Locate the cell with the specified text and output its [X, Y] center coordinate. 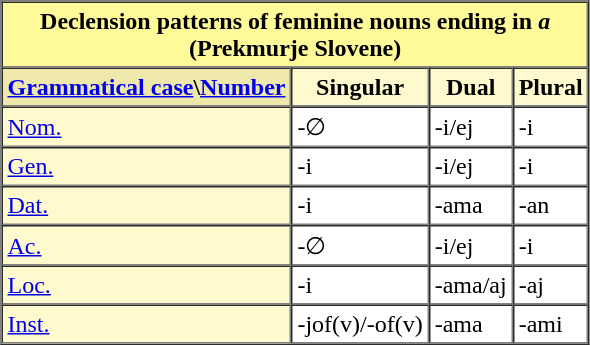
Declension patterns of feminine nouns ending in a(Prekmurje Slovene) [296, 35]
Dual [471, 88]
Plural [551, 88]
Nom. [147, 126]
-an [551, 206]
Singular [360, 88]
-aj [551, 286]
Inst. [147, 324]
-jof(v)/-of(v) [360, 324]
Grammatical case\Number [147, 88]
-ama/aj [471, 286]
Dat. [147, 206]
Gen. [147, 166]
Loc. [147, 286]
Ac. [147, 245]
-ami [551, 324]
